For the text-containing cell, return its midpoint in [x, y] coordinate format. 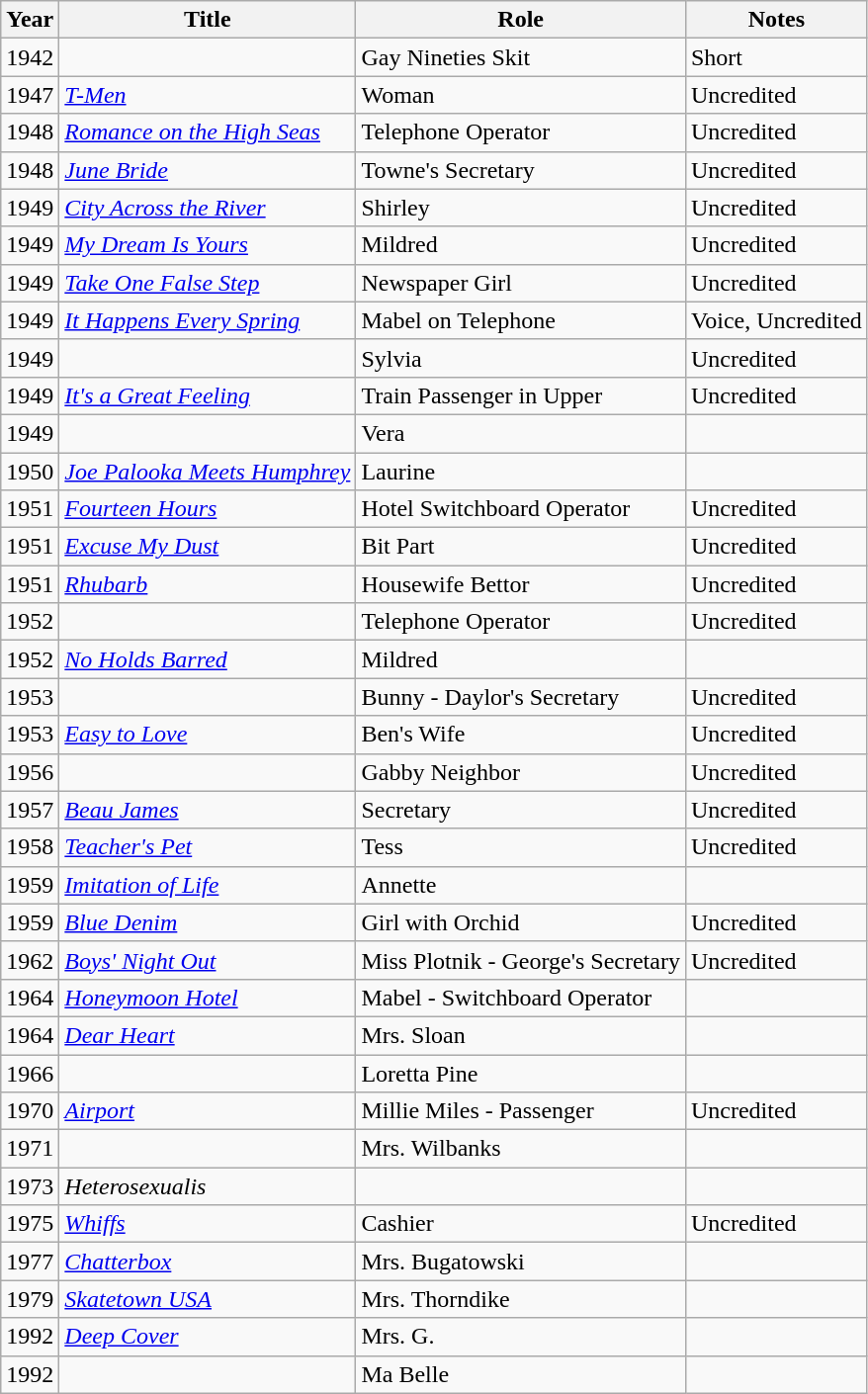
Fourteen Hours [208, 509]
Shirley [521, 208]
1950 [30, 472]
1942 [30, 57]
It's a Great Feeling [208, 395]
1947 [30, 95]
My Dream Is Yours [208, 245]
No Holds Barred [208, 659]
Tess [521, 847]
1962 [30, 960]
Mrs. G. [521, 1337]
1958 [30, 847]
Blue Denim [208, 922]
Excuse My Dust [208, 547]
1971 [30, 1149]
Year [30, 20]
Miss Plotnik - George's Secretary [521, 960]
Laurine [521, 472]
Train Passenger in Upper [521, 395]
Whiffs [208, 1224]
Skatetown USA [208, 1299]
Mrs. Bugatowski [521, 1262]
Dear Heart [208, 1035]
Mrs. Thorndike [521, 1299]
Housewife Bettor [521, 584]
Title [208, 20]
Vera [521, 433]
Imitation of Life [208, 885]
Honeymoon Hotel [208, 998]
Take One False Step [208, 283]
Girl with Orchid [521, 922]
City Across the River [208, 208]
Teacher's Pet [208, 847]
Ben's Wife [521, 735]
1957 [30, 810]
1975 [30, 1224]
T-Men [208, 95]
Gabby Neighbor [521, 772]
Secretary [521, 810]
Bit Part [521, 547]
Mabel on Telephone [521, 320]
1956 [30, 772]
Bunny - Daylor's Secretary [521, 697]
Mrs. Sloan [521, 1035]
Joe Palooka Meets Humphrey [208, 472]
Sylvia [521, 358]
Mabel - Switchboard Operator [521, 998]
Voice, Uncredited [776, 320]
Role [521, 20]
Deep Cover [208, 1337]
Heterosexualis [208, 1186]
1970 [30, 1111]
Ma Belle [521, 1374]
Millie Miles - Passenger [521, 1111]
Boys' Night Out [208, 960]
Loretta Pine [521, 1073]
Short [776, 57]
Chatterbox [208, 1262]
It Happens Every Spring [208, 320]
1979 [30, 1299]
Notes [776, 20]
June Bride [208, 170]
Cashier [521, 1224]
Mrs. Wilbanks [521, 1149]
Gay Nineties Skit [521, 57]
Annette [521, 885]
Towne's Secretary [521, 170]
1977 [30, 1262]
Romance on the High Seas [208, 132]
Easy to Love [208, 735]
Airport [208, 1111]
1973 [30, 1186]
Newspaper Girl [521, 283]
Woman [521, 95]
Hotel Switchboard Operator [521, 509]
1966 [30, 1073]
Rhubarb [208, 584]
Beau James [208, 810]
